Detect which cell encompasses the target text, then output its [X, Y] center coordinate. 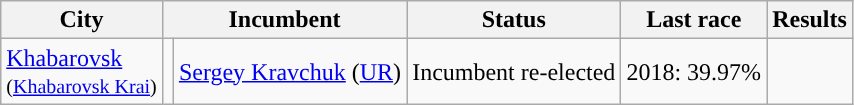
Results [810, 20]
Last race [694, 20]
Sergey Kravchuk (UR) [290, 72]
2018: 39.97% [694, 72]
Status [514, 20]
Incumbent [284, 20]
City [82, 20]
Khabarovsk(Khabarovsk Krai) [82, 72]
Incumbent re-elected [514, 72]
